Identify which cell holds the provided text, then report its [X, Y] central coordinate. 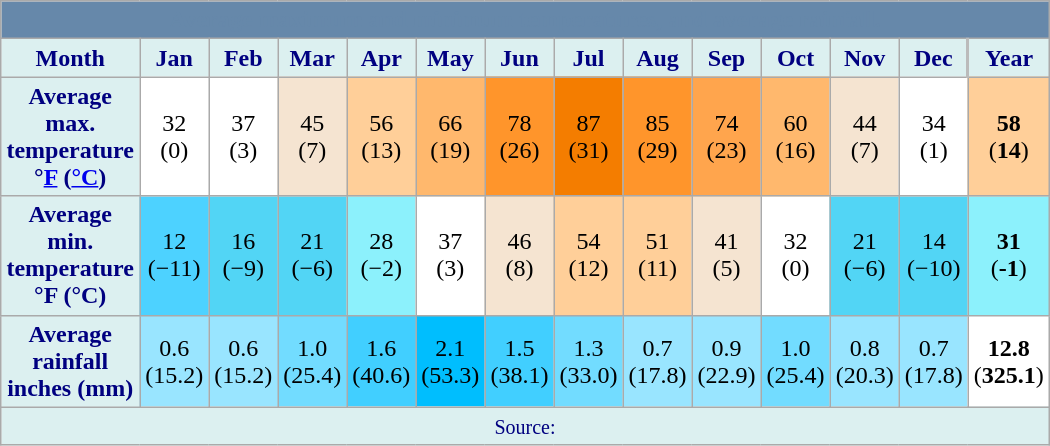
Source: [525, 426]
31(-1) [1008, 256]
16(−9) [244, 256]
1.6(40.6) [382, 361]
78(26) [520, 136]
1.5(38.1) [520, 361]
12(−11) [174, 256]
1.3(33.0) [588, 361]
0.8(20.3) [864, 361]
58(14) [1008, 136]
44(7) [864, 136]
Jan [174, 58]
Feb [244, 58]
14(−10) [934, 256]
85(29) [658, 136]
54(12) [588, 256]
Year [1008, 58]
45(7) [312, 136]
66(19) [450, 136]
Mar [312, 58]
60(16) [796, 136]
12.8(325.1) [1008, 361]
46(8) [520, 256]
Jun [520, 58]
Sep [726, 58]
28(−2) [382, 256]
2.1(53.3) [450, 361]
87(31) [588, 136]
Dec [934, 58]
74(23) [726, 136]
41(5) [726, 256]
51(11) [658, 256]
34(1) [934, 136]
Average min. temperature°F (°C) [70, 256]
May [450, 58]
Apr [382, 58]
Oct [796, 58]
Aug [658, 58]
Average maximum and minimum temperatures, and average rainfall. [525, 20]
56(13) [382, 136]
Jul [588, 58]
0.9(22.9) [726, 361]
Average rainfallinches (mm) [70, 361]
Month [70, 58]
Average max. temperature °F (°C) [70, 136]
Nov [864, 58]
